Return the [X, Y] coordinate for the center point of the cell that contains the specified text.  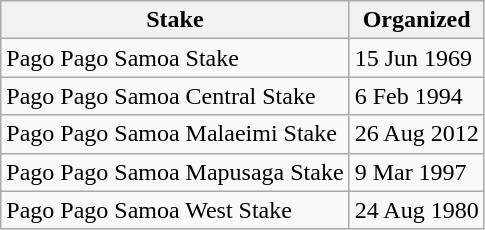
Pago Pago Samoa Mapusaga Stake [175, 172]
26 Aug 2012 [416, 134]
Pago Pago Samoa West Stake [175, 210]
Pago Pago Samoa Central Stake [175, 96]
6 Feb 1994 [416, 96]
Pago Pago Samoa Stake [175, 58]
Pago Pago Samoa Malaeimi Stake [175, 134]
Stake [175, 20]
Organized [416, 20]
24 Aug 1980 [416, 210]
15 Jun 1969 [416, 58]
9 Mar 1997 [416, 172]
